Find where the given text appears and provide that cell's center as [x, y] coordinate. 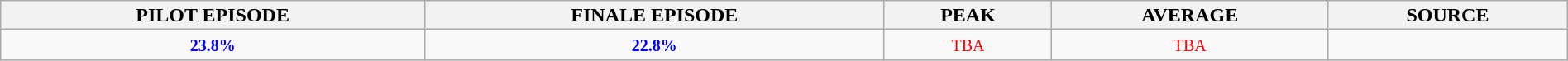
PILOT EPISODE [213, 15]
23.8% [213, 45]
22.8% [655, 45]
PEAK [968, 15]
FINALE EPISODE [655, 15]
AVERAGE [1190, 15]
SOURCE [1448, 15]
